Return the [x, y] coordinate for the center point of the cell that contains the specified text.  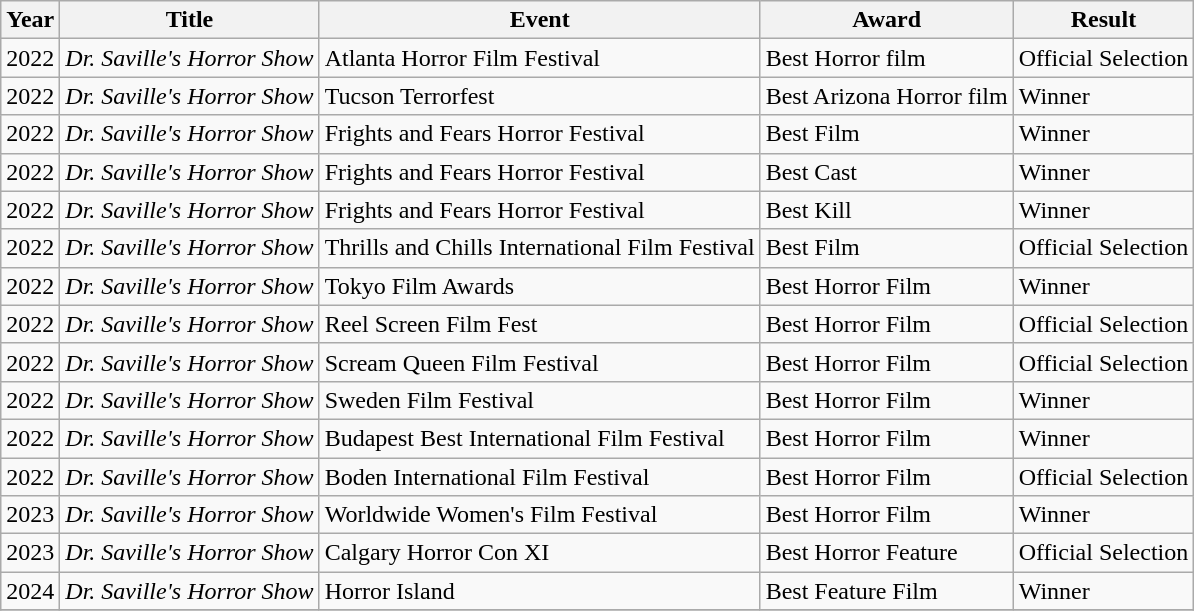
Title [190, 20]
Boden International Film Festival [540, 477]
2024 [30, 591]
Year [30, 20]
Tokyo Film Awards [540, 286]
Atlanta Horror Film Festival [540, 58]
Result [1104, 20]
Best Arizona Horror film [886, 96]
Reel Screen Film Fest [540, 324]
Horror Island [540, 591]
Sweden Film Festival [540, 400]
Best Kill [886, 210]
Event [540, 20]
Calgary Horror Con XI [540, 553]
Scream Queen Film Festival [540, 362]
Best Horror Feature [886, 553]
Best Feature Film [886, 591]
Worldwide Women's Film Festival [540, 515]
Award [886, 20]
Tucson Terrorfest [540, 96]
Budapest Best International Film Festival [540, 438]
Best Cast [886, 172]
Best Horror film [886, 58]
Thrills and Chills International Film Festival [540, 248]
